Find where the given text appears and provide that cell's center as [x, y] coordinate. 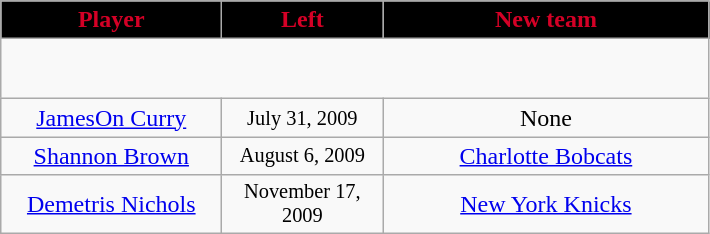
Shannon Brown [112, 156]
New York Knicks [546, 204]
New team [546, 20]
Left [302, 20]
Player [112, 20]
None [546, 118]
November 17, 2009 [302, 204]
August 6, 2009 [302, 156]
Charlotte Bobcats [546, 156]
Demetris Nichols [112, 204]
JamesOn Curry [112, 118]
July 31, 2009 [302, 118]
